Detect which cell encompasses the target text, then output its (x, y) center coordinate. 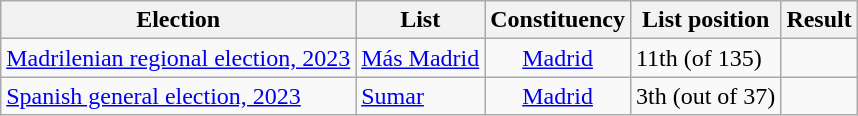
Más Madrid (420, 58)
List position (705, 20)
Result (819, 20)
Sumar (420, 96)
11th (of 135) (705, 58)
Spanish general election, 2023 (178, 96)
Constituency (558, 20)
3th (out of 37) (705, 96)
Madrilenian regional election, 2023 (178, 58)
Election (178, 20)
List (420, 20)
